Find where the given text appears and provide that cell's center as (X, Y) coordinate. 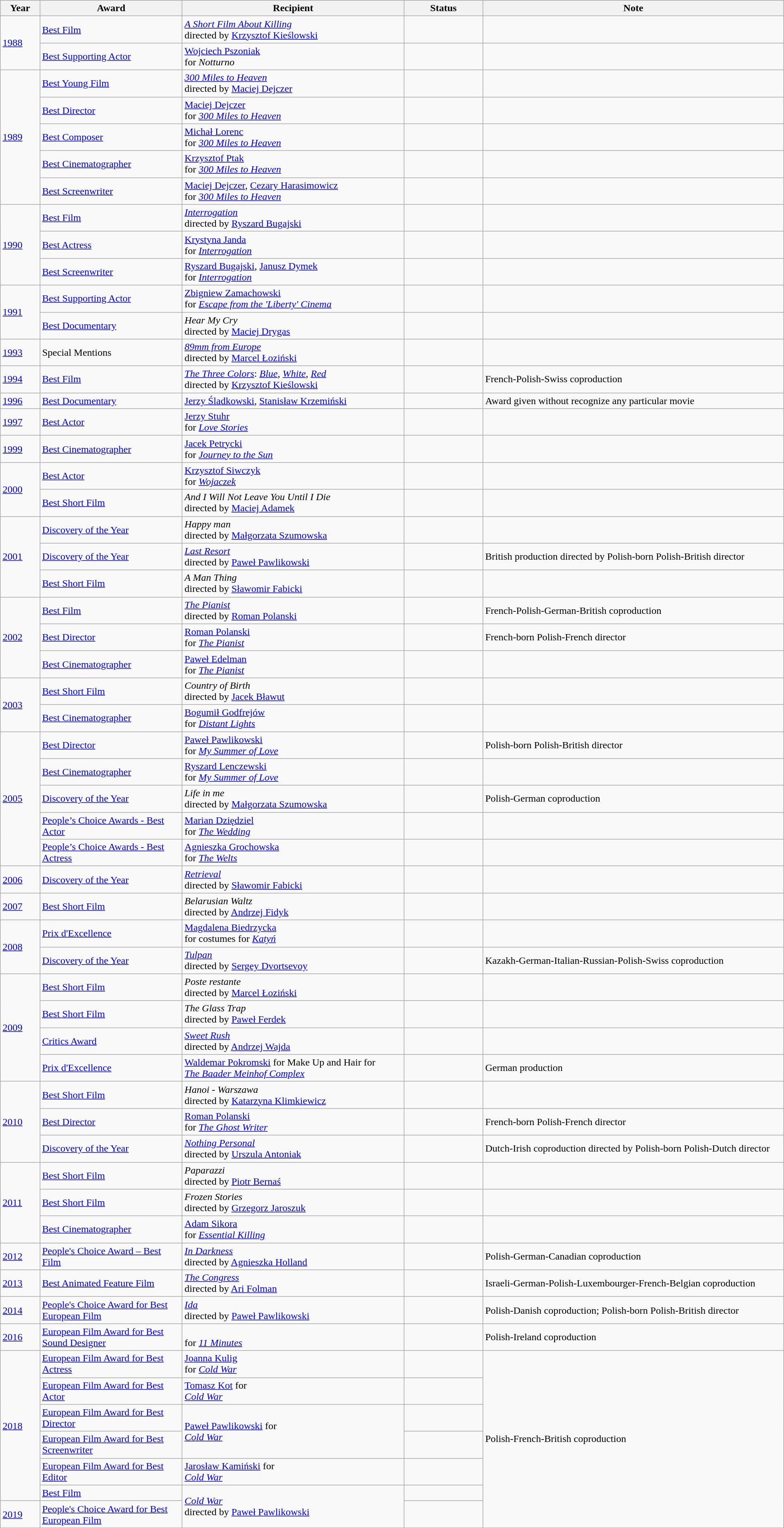
In Darkness directed by Agnieszka Holland (293, 1257)
Best Animated Feature Film (111, 1283)
2000 (20, 489)
1993 (20, 352)
The Pianist directed by Roman Polanski (293, 611)
Roman Polanski for The Ghost Writer (293, 1122)
300 Miles to Heaven directed by Maciej Dejczer (293, 84)
Award given without recognize any particular movie (633, 401)
Best Composer (111, 137)
for 11 Minutes (293, 1337)
1988 (20, 43)
Tulpan directed by Sergey Dvortsevoy (293, 960)
Agnieszka Grochowska for The Welts (293, 853)
Jerzy Stuhr for Love Stories (293, 422)
2003 (20, 704)
European Film Award for Best Actress (111, 1364)
2009 (20, 1027)
European Film Award for Best Actor (111, 1391)
2006 (20, 879)
Ryszard Lenczewski for My Summer of Love (293, 772)
Paweł Edelman for The Pianist (293, 664)
European Film Award for Best Editor (111, 1472)
Wojciech Pszoniak for Notturno (293, 56)
Hear My Cry directed by Maciej Drygas (293, 325)
German production (633, 1068)
Waldemar Pokromski for Make Up and Hair forThe Baader Meinhof Complex (293, 1068)
2007 (20, 907)
Tomasz Kot forCold War (293, 1391)
European Film Award for Best Sound Designer (111, 1337)
The Three Colors: Blue, White, Red directed by Krzysztof Kieślowski (293, 380)
Life in me directed by Małgorzata Szumowska (293, 799)
2013 (20, 1283)
Special Mentions (111, 352)
Best Actress (111, 245)
Happy man directed by Małgorzata Szumowska (293, 529)
2016 (20, 1337)
Maciej Dejczer, Cezary Harasimowicz for 300 Miles to Heaven (293, 191)
European Film Award for Best Director (111, 1418)
Paweł Pawlikowski for Cold War (293, 1431)
European Film Award for Best Screenwriter (111, 1444)
2010 (20, 1122)
2005 (20, 798)
Marian Dziędziel for The Wedding (293, 826)
Paweł Pawlikowski for My Summer of Love (293, 745)
Status (443, 8)
Krystyna Janda for Interrogation (293, 245)
And I Will Not Leave You Until I Die directed by Maciej Adamek (293, 503)
1999 (20, 449)
The Glass Trap directed by Paweł Ferdek (293, 1014)
Hanoi - Warszawa directed by Katarzyna Klimkiewicz (293, 1095)
2008 (20, 947)
Polish-Ireland coproduction (633, 1337)
The Congress directed by Ari Folman (293, 1283)
A Man Thing directed by Sławomir Fabicki (293, 583)
Year (20, 8)
Critics Award (111, 1041)
Country of Birth directed by Jacek Bławut (293, 691)
1990 (20, 245)
1994 (20, 380)
2018 (20, 1425)
Bogumił Godfrejów for Distant Lights (293, 718)
2019 (20, 1514)
Krzysztof Ptak for 300 Miles to Heaven (293, 164)
Polish-German coproduction (633, 799)
People’s Choice Awards - Best Actress (111, 853)
2011 (20, 1203)
Sweet Rush directed by Andrzej Wajda (293, 1041)
French-Polish-German-British coproduction (633, 611)
Michał Lorenc for 300 Miles to Heaven (293, 137)
Frozen Stories directed by Grzegorz Jaroszuk (293, 1203)
Retrieval directed by Sławomir Fabicki (293, 879)
1996 (20, 401)
2001 (20, 557)
89mm from Europe directed by Marcel Łoziński (293, 352)
Magdalena Biedrzycka for costumes for Katyń (293, 933)
Recipient (293, 8)
Israeli-German-Polish-Luxembourger-French-Belgian coproduction (633, 1283)
2002 (20, 637)
1989 (20, 137)
Last Resort directed by Paweł Pawlikowski (293, 557)
1997 (20, 422)
Paparazzi directed by Piotr Bernaś (293, 1176)
Cold War directed by Paweł Pawlikowski (293, 1506)
Belarusian Waltz directed by Andrzej Fidyk (293, 907)
Interrogation directed by Ryszard Bugajski (293, 218)
French-Polish-Swiss coproduction (633, 380)
Jarosław Kamiński forCold War (293, 1472)
Polish-Danish coproduction; Polish-born Polish-British director (633, 1310)
Ryszard Bugajski, Janusz Dymek for Interrogation (293, 271)
Maciej Dejczer for 300 Miles to Heaven (293, 110)
1991 (20, 312)
Best Young Film (111, 84)
Krzysztof Siwczyk for Wojaczek (293, 476)
A Short Film About Killing directed by Krzysztof Kieślowski (293, 30)
Polish-born Polish-British director (633, 745)
Nothing Personal directed by Urszula Antoniak (293, 1148)
Poste restante directed by Marcel Łoziński (293, 987)
2012 (20, 1257)
Joanna Kuligfor Cold War (293, 1364)
Dutch-Irish coproduction directed by Polish-born Polish-Dutch director (633, 1148)
Kazakh-German-Italian-Russian-Polish-Swiss coproduction (633, 960)
People's Choice Award – Best Film (111, 1257)
Polish-French-British coproduction (633, 1439)
Zbigniew Zamachowski for Escape from the 'Liberty' Cinema (293, 299)
Adam Sikora for Essential Killing (293, 1229)
Polish-German-Canadian coproduction (633, 1257)
Jerzy Śladkowski, Stanisław Krzemiński (293, 401)
Award (111, 8)
Roman Polanski for The Pianist (293, 637)
Jacek Petrycki for Journey to the Sun (293, 449)
2014 (20, 1310)
People’s Choice Awards - Best Actor (111, 826)
Note (633, 8)
British production directed by Polish-born Polish-British director (633, 557)
Ida directed by Paweł Pawlikowski (293, 1310)
